Locate the cell with the specified text and output its [x, y] center coordinate. 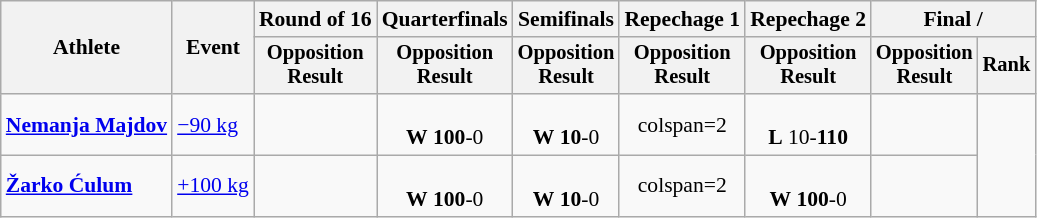
Quarterfinals [445, 19]
−90 kg [213, 124]
Nemanja Majdov [86, 124]
L 10-110 [808, 124]
Repechage 2 [808, 19]
Event [213, 48]
Repechage 1 [682, 19]
Rank [1007, 66]
+100 kg [213, 186]
Athlete [86, 48]
Round of 16 [316, 19]
Žarko Ćulum [86, 186]
Semifinals [566, 19]
Final / [953, 19]
